Extract the (X, Y) coordinate from the center of the cell holding the provided text.  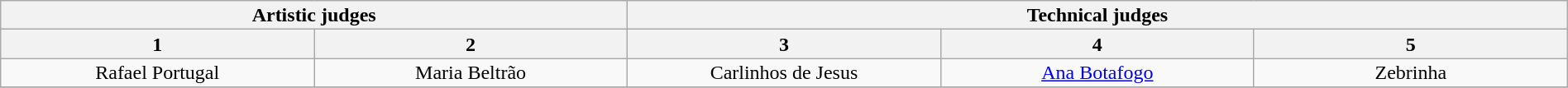
3 (784, 44)
4 (1097, 44)
Maria Beltrão (471, 72)
2 (471, 44)
Carlinhos de Jesus (784, 72)
Rafael Portugal (157, 72)
1 (157, 44)
Zebrinha (1411, 72)
Technical judges (1098, 15)
Ana Botafogo (1097, 72)
Artistic judges (314, 15)
5 (1411, 44)
